Find where the given text appears and provide that cell's center as [X, Y] coordinate. 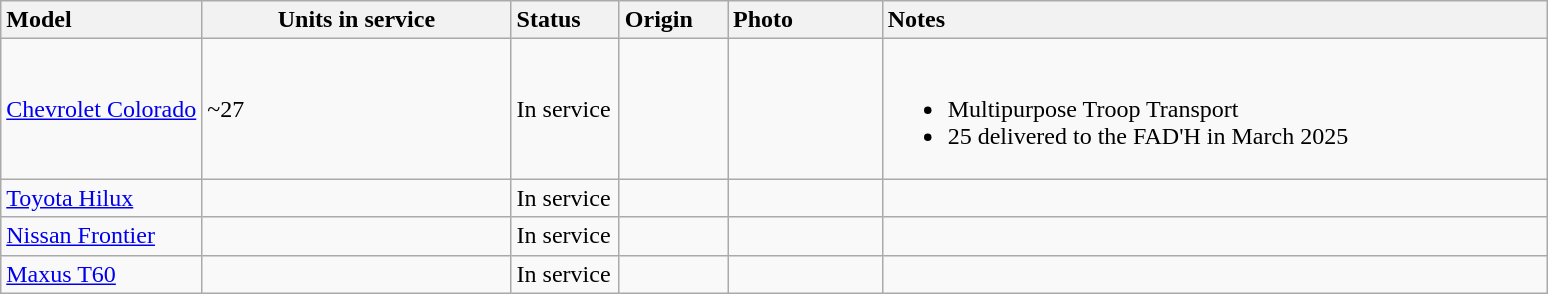
Units in service [356, 20]
Photo [806, 20]
~27 [356, 109]
Status [565, 20]
Maxus T60 [102, 274]
Chevrolet Colorado [102, 109]
Multipurpose Troop Transport25 delivered to the FAD'H in March 2025 [1214, 109]
Origin [673, 20]
Nissan Frontier [102, 236]
Model [102, 20]
Toyota Hilux [102, 198]
Notes [1214, 20]
